Determine the [x, y] coordinate at the center of the cell enclosing the given text.  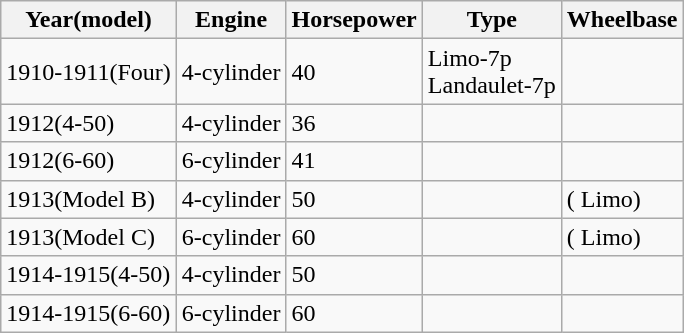
1912(6-60) [89, 161]
Horsepower [354, 20]
Wheelbase [622, 20]
Year(model) [89, 20]
1913(Model C) [89, 237]
1910-1911(Four) [89, 72]
Engine [231, 20]
40 [354, 72]
1912(4-50) [89, 123]
1914-1915(6-60) [89, 313]
1913(Model B) [89, 199]
41 [354, 161]
36 [354, 123]
1914-1915(4-50) [89, 275]
Limo-7pLandaulet-7p [492, 72]
Type [492, 20]
